Extract the (X, Y) coordinate from the center of the cell holding the provided text.  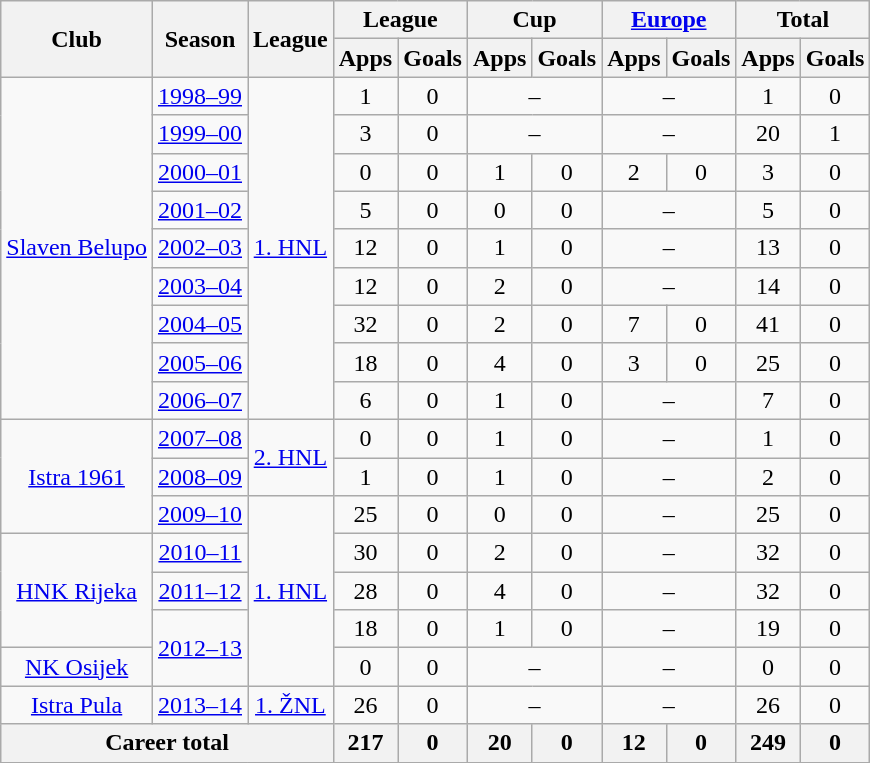
Europe (669, 20)
1998–99 (200, 96)
2001–02 (200, 210)
1999–00 (200, 134)
13 (768, 248)
2000–01 (200, 172)
Total (803, 20)
Career total (168, 743)
NK Osijek (77, 667)
Istra 1961 (77, 476)
2002–03 (200, 248)
2008–09 (200, 477)
30 (365, 553)
Cup (534, 20)
249 (768, 743)
Club (77, 39)
41 (768, 324)
14 (768, 286)
2011–12 (200, 591)
2007–08 (200, 438)
2003–04 (200, 286)
Istra Pula (77, 705)
Slaven Belupo (77, 248)
1. ŽNL (291, 705)
HNK Rijeka (77, 591)
217 (365, 743)
2004–05 (200, 324)
Season (200, 39)
2005–06 (200, 362)
28 (365, 591)
2012–13 (200, 648)
2006–07 (200, 400)
6 (365, 400)
2013–14 (200, 705)
2009–10 (200, 515)
19 (768, 629)
2. HNL (291, 457)
2010–11 (200, 553)
